Return (x, y) of the center of cell containing provided text 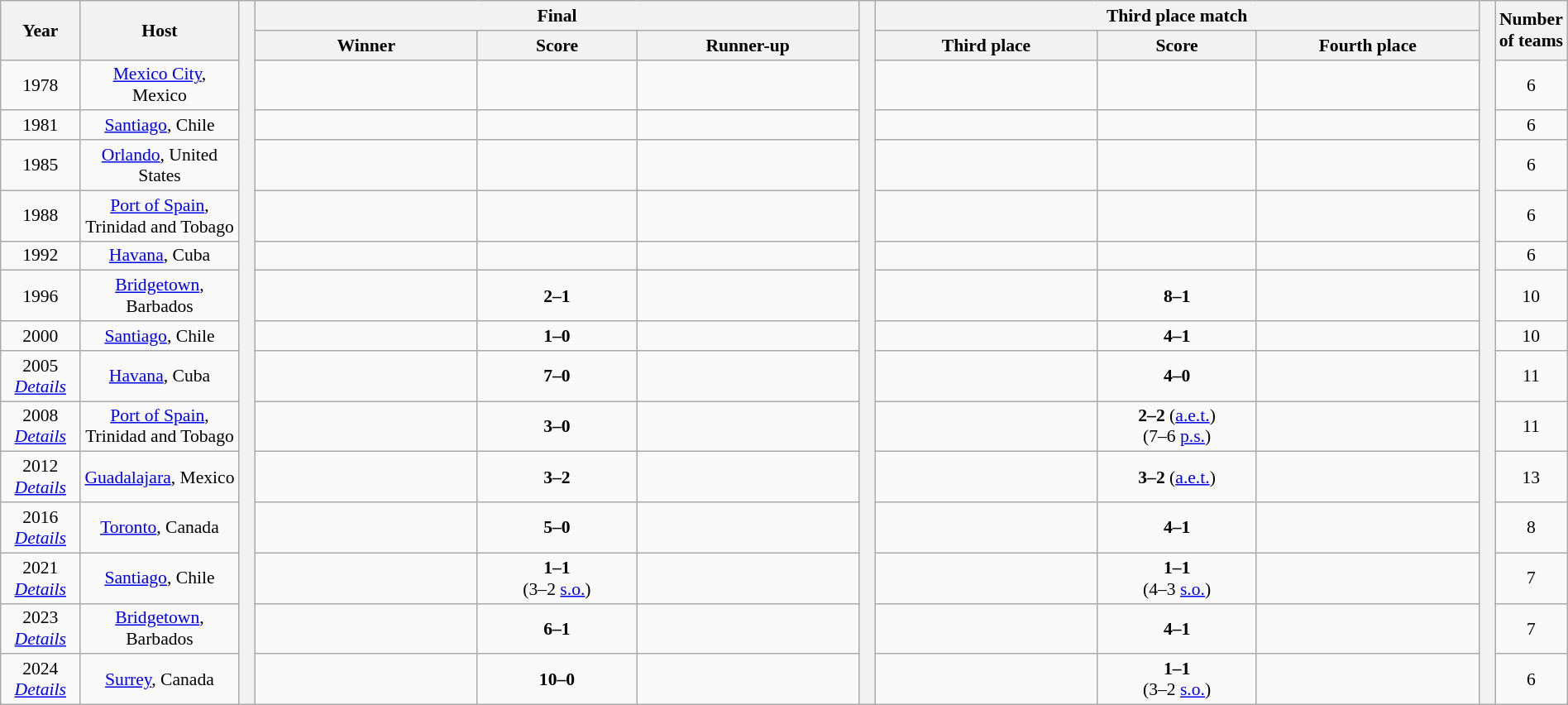
1–0 (557, 336)
1996 (41, 296)
Winner (366, 46)
1981 (41, 126)
3–0 (557, 427)
2008Details (41, 427)
Number of teams (1532, 30)
Third place (986, 46)
2024Details (41, 680)
2005Details (41, 376)
1985 (41, 165)
1992 (41, 256)
2012Details (41, 477)
1–1(4–3 s.o.) (1177, 578)
Host (160, 30)
2–2 (a.e.t.)(7–6 p.s.) (1177, 427)
Runner-up (748, 46)
6–1 (557, 629)
7–0 (557, 376)
2000 (41, 336)
Fourth place (1368, 46)
2023Details (41, 629)
2016Details (41, 528)
2021Details (41, 578)
Final (557, 16)
1988 (41, 215)
8–1 (1177, 296)
3–2 (a.e.t.) (1177, 477)
Third place match (1177, 16)
4–0 (1177, 376)
Toronto, Canada (160, 528)
5–0 (557, 528)
8 (1532, 528)
Guadalajara, Mexico (160, 477)
13 (1532, 477)
2–1 (557, 296)
Year (41, 30)
Surrey, Canada (160, 680)
10–0 (557, 680)
Orlando, United States (160, 165)
Mexico City, Mexico (160, 84)
1978 (41, 84)
3–2 (557, 477)
